From the cell containing the given text, extract its center point as (X, Y) coordinate. 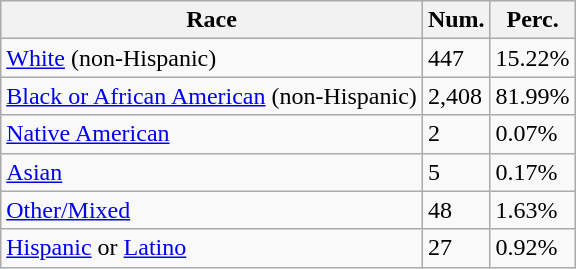
2 (456, 134)
Native American (212, 134)
27 (456, 248)
Other/Mixed (212, 210)
0.07% (532, 134)
447 (456, 58)
0.92% (532, 248)
Asian (212, 172)
0.17% (532, 172)
White (non-Hispanic) (212, 58)
Perc. (532, 20)
Race (212, 20)
81.99% (532, 96)
Num. (456, 20)
5 (456, 172)
1.63% (532, 210)
Hispanic or Latino (212, 248)
15.22% (532, 58)
Black or African American (non-Hispanic) (212, 96)
48 (456, 210)
2,408 (456, 96)
